Identify which cell holds the provided text, then report its [x, y] central coordinate. 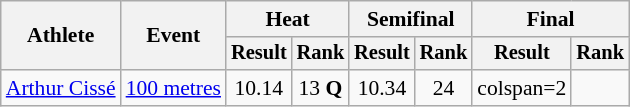
Semifinal [410, 19]
100 metres [174, 88]
Athlete [61, 36]
colspan=2 [522, 88]
Heat [288, 19]
10.34 [382, 88]
13 Q [321, 88]
Event [174, 36]
24 [444, 88]
10.14 [259, 88]
Arthur Cissé [61, 88]
Final [550, 19]
